Return [X, Y] of the center of cell containing provided text 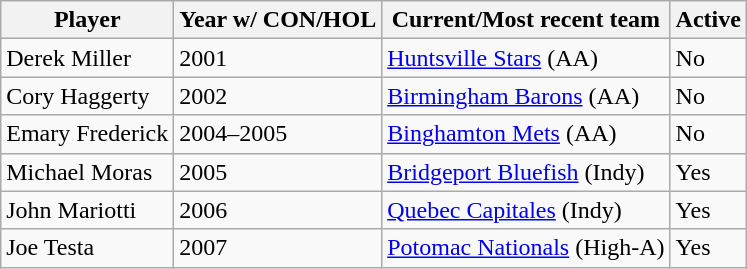
Player [88, 20]
2005 [278, 172]
2006 [278, 210]
John Mariotti [88, 210]
Binghamton Mets (AA) [526, 134]
2004–2005 [278, 134]
Huntsville Stars (AA) [526, 58]
Cory Haggerty [88, 96]
Bridgeport Bluefish (Indy) [526, 172]
Current/Most recent team [526, 20]
Quebec Capitales (Indy) [526, 210]
Potomac Nationals (High-A) [526, 248]
2001 [278, 58]
Joe Testa [88, 248]
Michael Moras [88, 172]
Active [708, 20]
2007 [278, 248]
Emary Frederick [88, 134]
Birmingham Barons (AA) [526, 96]
Year w/ CON/HOL [278, 20]
2002 [278, 96]
Derek Miller [88, 58]
